From the cell containing the given text, extract its center point as [X, Y] coordinate. 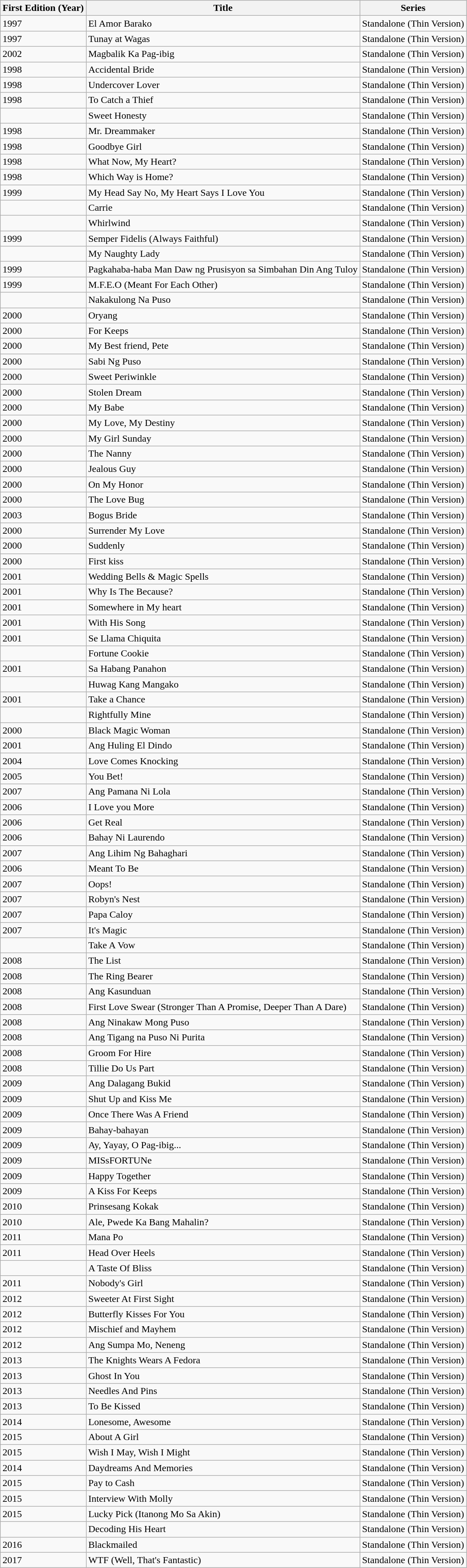
First Edition (Year) [43, 8]
Lucky Pick (Itanong Mo Sa Akin) [223, 1514]
Shut Up and Kiss Me [223, 1099]
Head Over Heels [223, 1253]
The Nanny [223, 454]
Blackmailed [223, 1545]
MISsFORTUNe [223, 1160]
Meant To Be [223, 868]
My Naughty Lady [223, 254]
For Keeps [223, 331]
Sabi Ng Puso [223, 361]
Ang Ninakaw Mong Puso [223, 1022]
Accidental Bride [223, 69]
What Now, My Heart? [223, 161]
Wish I May, Wish I Might [223, 1453]
Ang Huling El Dindo [223, 746]
Rightfully Mine [223, 715]
Bogus Bride [223, 515]
Huwag Kang Mangako [223, 684]
Interview With Molly [223, 1499]
Series [413, 8]
Ang Sumpa Mo, Neneng [223, 1345]
Pay to Cash [223, 1483]
Goodbye Girl [223, 146]
My Babe [223, 407]
Somewhere in My heart [223, 607]
Bahay Ni Laurendo [223, 838]
First kiss [223, 561]
The Ring Bearer [223, 976]
Ang Dalagang Bukid [223, 1084]
Ghost In You [223, 1375]
It's Magic [223, 930]
Which Way is Home? [223, 177]
Love Comes Knocking [223, 761]
2002 [43, 54]
Tunay at Wagas [223, 39]
Semper Fidelis (Always Faithful) [223, 239]
Sa Habang Panahon [223, 669]
Decoding His Heart [223, 1529]
I Love you More [223, 807]
My Love, My Destiny [223, 423]
My Girl Sunday [223, 438]
Ang Lihim Ng Bahaghari [223, 853]
Lonesome, Awesome [223, 1421]
Black Magic Woman [223, 730]
Take a Chance [223, 700]
Title [223, 8]
Papa Caloy [223, 914]
Once There Was A Friend [223, 1114]
2004 [43, 761]
Ale, Pwede Ka Bang Mahalin? [223, 1222]
Stolen Dream [223, 392]
Prinsesang Kokak [223, 1207]
Mr. Dreammaker [223, 131]
Pagkahaba-haba Man Daw ng Prusisyon sa Simbahan Din Ang Tuloy [223, 269]
Why Is The Because? [223, 592]
To Be Kissed [223, 1406]
About A Girl [223, 1437]
Suddenly [223, 546]
My Head Say No, My Heart Says I Love You [223, 193]
Sweet Honesty [223, 115]
Fortune Cookie [223, 653]
2003 [43, 515]
Se Llama Chiquita [223, 638]
Magbalik Ka Pag-ibig [223, 54]
2005 [43, 776]
Get Real [223, 822]
Mana Po [223, 1237]
Nakakulong Na Puso [223, 300]
Mischief and Mayhem [223, 1329]
Wedding Bells & Magic Spells [223, 576]
Happy Together [223, 1176]
Ang Pamana Ni Lola [223, 792]
Bahay-bahayan [223, 1130]
Nobody's Girl [223, 1283]
Sweet Periwinkle [223, 377]
Ay, Yayay, O Pag-ibig... [223, 1145]
You Bet! [223, 776]
Carrie [223, 208]
Ang Tigang na Puso Ni Purita [223, 1038]
Oops! [223, 884]
The Love Bug [223, 500]
M.F.E.O (Meant For Each Other) [223, 285]
Take A Vow [223, 945]
2016 [43, 1545]
With His Song [223, 623]
2017 [43, 1560]
WTF (Well, That's Fantastic) [223, 1560]
Jealous Guy [223, 469]
On My Honor [223, 484]
Undercover Lover [223, 85]
Oryang [223, 315]
Groom For Hire [223, 1053]
The Knights Wears A Fedora [223, 1360]
A Kiss For Keeps [223, 1191]
First Love Swear (Stronger Than A Promise, Deeper Than A Dare) [223, 1007]
Needles And Pins [223, 1391]
Ang Kasunduan [223, 992]
A Taste Of Bliss [223, 1268]
Butterfly Kisses For You [223, 1314]
Daydreams And Memories [223, 1468]
The List [223, 961]
Surrender My Love [223, 530]
To Catch a Thief [223, 100]
El Amor Barako [223, 23]
My Best friend, Pete [223, 346]
Tillie Do Us Part [223, 1068]
Whirlwind [223, 223]
Sweeter At First Sight [223, 1299]
Robyn's Nest [223, 899]
